Capture the cell that displays the provided text and extract its (X, Y) central coordinate. 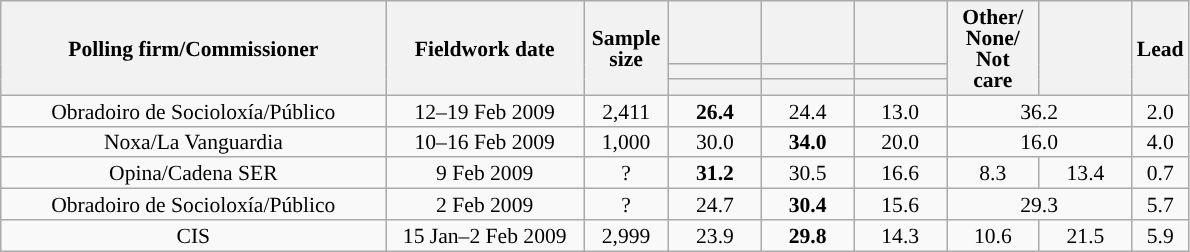
31.2 (716, 174)
24.7 (716, 204)
30.0 (716, 142)
Lead (1160, 48)
2.0 (1160, 110)
29.8 (808, 236)
9 Feb 2009 (485, 174)
2 Feb 2009 (485, 204)
16.6 (900, 174)
Noxa/La Vanguardia (194, 142)
30.4 (808, 204)
13.0 (900, 110)
29.3 (1038, 204)
Polling firm/Commissioner (194, 48)
2,999 (626, 236)
13.4 (1086, 174)
16.0 (1038, 142)
20.0 (900, 142)
5.9 (1160, 236)
0.7 (1160, 174)
15 Jan–2 Feb 2009 (485, 236)
34.0 (808, 142)
4.0 (1160, 142)
Other/None/Notcare (992, 48)
Fieldwork date (485, 48)
10.6 (992, 236)
CIS (194, 236)
Sample size (626, 48)
26.4 (716, 110)
23.9 (716, 236)
1,000 (626, 142)
8.3 (992, 174)
14.3 (900, 236)
36.2 (1038, 110)
30.5 (808, 174)
24.4 (808, 110)
Opina/Cadena SER (194, 174)
2,411 (626, 110)
5.7 (1160, 204)
12–19 Feb 2009 (485, 110)
10–16 Feb 2009 (485, 142)
21.5 (1086, 236)
15.6 (900, 204)
